Extract the (x, y) coordinate from the center of the cell holding the provided text.  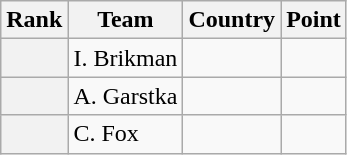
C. Fox (126, 134)
A. Garstka (126, 96)
Rank (34, 20)
I. Brikman (126, 58)
Country (232, 20)
Team (126, 20)
Point (314, 20)
